Capture the cell that displays the provided text and extract its (X, Y) central coordinate. 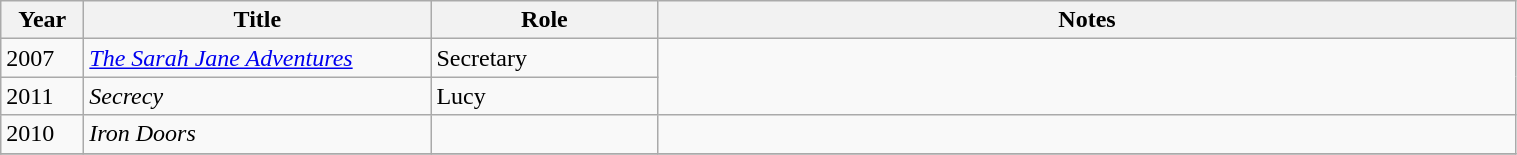
Notes (1087, 20)
2011 (42, 96)
Year (42, 20)
Secretary (544, 58)
Role (544, 20)
Secrecy (258, 96)
Lucy (544, 96)
Iron Doors (258, 134)
2010 (42, 134)
Title (258, 20)
The Sarah Jane Adventures (258, 58)
2007 (42, 58)
